From the cell containing the given text, extract its center point as [X, Y] coordinate. 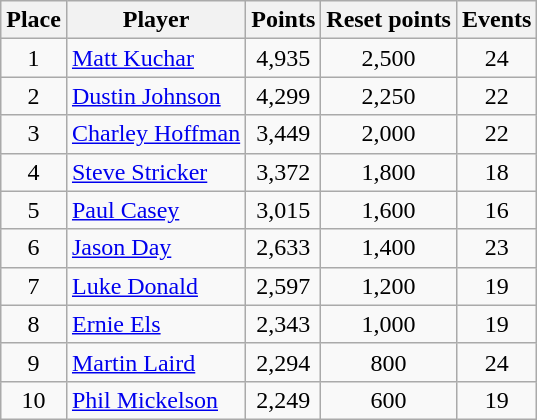
2,294 [284, 362]
2,500 [389, 58]
1,000 [389, 324]
1,400 [389, 248]
3,372 [284, 172]
5 [34, 210]
10 [34, 400]
4,935 [284, 58]
Reset points [389, 20]
2 [34, 96]
8 [34, 324]
Ernie Els [156, 324]
1,200 [389, 286]
4,299 [284, 96]
18 [496, 172]
Player [156, 20]
Luke Donald [156, 286]
Charley Hoffman [156, 134]
2,250 [389, 96]
23 [496, 248]
3 [34, 134]
4 [34, 172]
2,000 [389, 134]
Jason Day [156, 248]
16 [496, 210]
Phil Mickelson [156, 400]
3,015 [284, 210]
Steve Stricker [156, 172]
600 [389, 400]
1,800 [389, 172]
2,343 [284, 324]
7 [34, 286]
Events [496, 20]
2,249 [284, 400]
Place [34, 20]
Points [284, 20]
2,597 [284, 286]
9 [34, 362]
2,633 [284, 248]
Paul Casey [156, 210]
6 [34, 248]
Dustin Johnson [156, 96]
Matt Kuchar [156, 58]
1 [34, 58]
1,600 [389, 210]
Martin Laird [156, 362]
3,449 [284, 134]
800 [389, 362]
